Return the [X, Y] coordinate for the center point of the cell that contains the specified text.  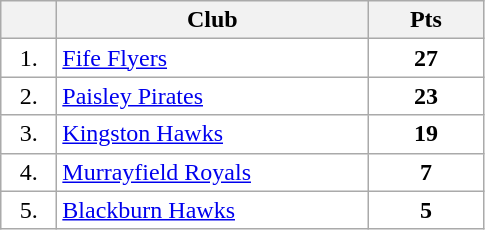
5 [426, 210]
Kingston Hawks [212, 134]
27 [426, 58]
19 [426, 134]
7 [426, 172]
3. [29, 134]
Pts [426, 20]
5. [29, 210]
Murrayfield Royals [212, 172]
23 [426, 96]
Blackburn Hawks [212, 210]
2. [29, 96]
Paisley Pirates [212, 96]
4. [29, 172]
Club [212, 20]
Fife Flyers [212, 58]
1. [29, 58]
